Determine the [X, Y] coordinate at the center of the cell enclosing the given text.  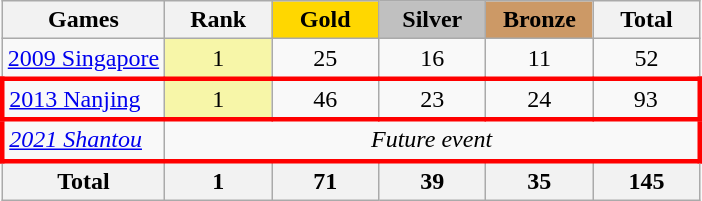
145 [646, 180]
35 [540, 180]
Rank [218, 20]
23 [432, 98]
11 [540, 59]
25 [326, 59]
24 [540, 98]
2021 Shantou [83, 140]
Games [83, 20]
2013 Nanjing [83, 98]
46 [326, 98]
52 [646, 59]
71 [326, 180]
16 [432, 59]
Gold [326, 20]
2009 Singapore [83, 59]
93 [646, 98]
39 [432, 180]
Silver [432, 20]
Bronze [540, 20]
Future event [432, 140]
